For the text-containing cell, return its midpoint in (x, y) coordinate format. 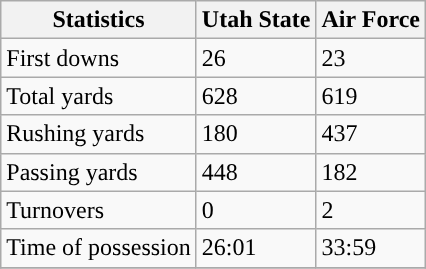
33:59 (370, 248)
Statistics (99, 20)
Air Force (370, 20)
23 (370, 58)
180 (256, 134)
Turnovers (99, 210)
Time of possession (99, 248)
26:01 (256, 248)
0 (256, 210)
Total yards (99, 96)
Rushing yards (99, 134)
Utah State (256, 20)
628 (256, 96)
2 (370, 210)
First downs (99, 58)
Passing yards (99, 172)
448 (256, 172)
26 (256, 58)
619 (370, 96)
437 (370, 134)
182 (370, 172)
